Pinpoint the cell where the given text exists, returning its (x, y) midpoint coordinate. 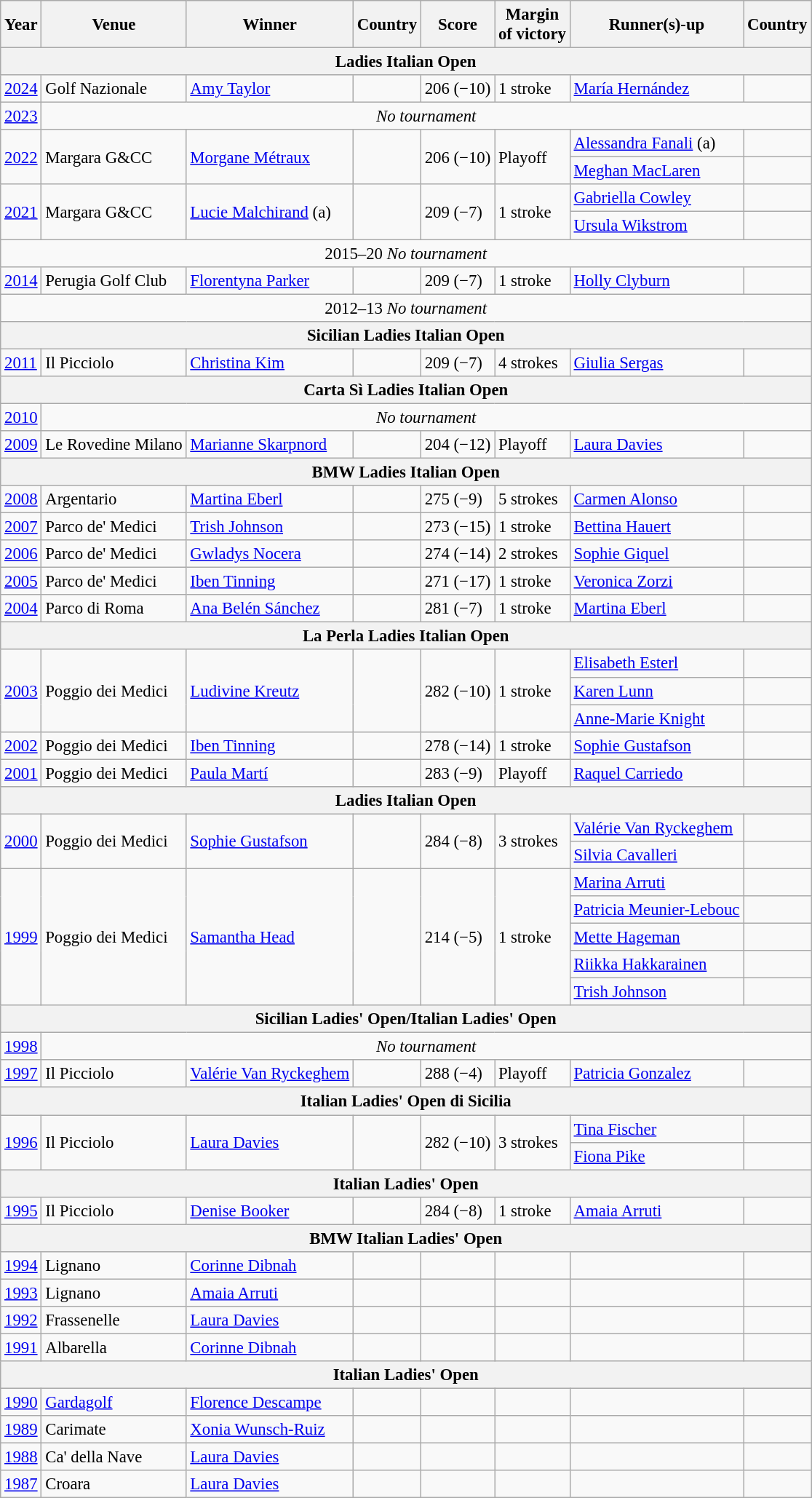
Patricia Meunier-Lebouc (656, 910)
Florentyna Parker (269, 280)
Venue (114, 25)
2003 (21, 691)
Croara (114, 1484)
2009 (21, 445)
2024 (21, 89)
1998 (21, 1047)
288 (−4) (457, 1074)
281 (−7) (457, 609)
Veronica Zorzi (656, 582)
Carimate (114, 1430)
2002 (21, 745)
Fiona Pike (656, 1156)
2012–13 No tournament (406, 308)
1996 (21, 1143)
214 (−5) (457, 937)
Holly Clyburn (656, 280)
Parco di Roma (114, 609)
Carta Sì Ladies Italian Open (406, 390)
Alessandra Fanali (a) (656, 143)
1994 (21, 1266)
1999 (21, 937)
Samantha Head (269, 937)
Mette Hageman (656, 938)
2011 (21, 362)
275 (−9) (457, 499)
278 (−14) (457, 745)
Sophie Giquel (656, 554)
Amy Taylor (269, 89)
Patricia Gonzalez (656, 1074)
Paula Martí (269, 773)
2000 (21, 841)
Carmen Alonso (656, 499)
Bettina Hauert (656, 527)
Golf Nazionale (114, 89)
1997 (21, 1074)
Giulia Sergas (656, 362)
Italian Ladies' Open di Sicilia (406, 1101)
Marianne Skarpnord (269, 445)
Runner(s)-up (656, 25)
Xonia Wunsch-Ruiz (269, 1430)
2005 (21, 582)
María Hernández (656, 89)
Florence Descampe (269, 1403)
Winner (269, 25)
Gardagolf (114, 1403)
274 (−14) (457, 554)
Denise Booker (269, 1210)
Perugia Golf Club (114, 280)
2022 (21, 157)
2006 (21, 554)
Score (457, 25)
Year (21, 25)
Lucie Malchirand (a) (269, 213)
1990 (21, 1403)
Frassenelle (114, 1320)
Sicilian Ladies Italian Open (406, 335)
2008 (21, 499)
Riikka Hakkarainen (656, 964)
Meghan MacLaren (656, 171)
1995 (21, 1210)
Christina Kim (269, 362)
BMW Ladies Italian Open (406, 472)
273 (−15) (457, 527)
Karen Lunn (656, 691)
Ludivine Kreutz (269, 691)
2004 (21, 609)
4 strokes (533, 362)
1992 (21, 1320)
Silvia Cavalleri (656, 855)
Marginof victory (533, 25)
Le Rovedine Milano (114, 445)
2010 (21, 417)
Ursula Wikstrom (656, 226)
2023 (21, 116)
BMW Italian Ladies' Open (406, 1238)
5 strokes (533, 499)
1993 (21, 1293)
1989 (21, 1430)
Raquel Carriedo (656, 773)
Marina Arruti (656, 882)
2 strokes (533, 554)
283 (−9) (457, 773)
1988 (21, 1457)
Albarella (114, 1347)
Sicilian Ladies' Open/Italian Ladies' Open (406, 1019)
2014 (21, 280)
271 (−17) (457, 582)
Gabriella Cowley (656, 199)
204 (−12) (457, 445)
2007 (21, 527)
2001 (21, 773)
Tina Fischer (656, 1129)
Ca' della Nave (114, 1457)
Argentario (114, 499)
Anne-Marie Knight (656, 718)
1987 (21, 1484)
La Perla Ladies Italian Open (406, 636)
1991 (21, 1347)
Ana Belén Sánchez (269, 609)
2015–20 No tournament (406, 253)
Morgane Métraux (269, 157)
2021 (21, 213)
Gwladys Nocera (269, 554)
Elisabeth Esterl (656, 664)
